Output the [X, Y] coordinate of the center of the cell containing the given text.  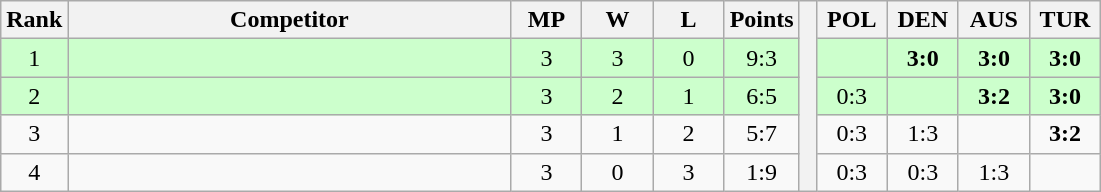
Points [762, 20]
Competitor [290, 20]
DEN [922, 20]
9:3 [762, 58]
L [688, 20]
Rank [34, 20]
5:7 [762, 134]
MP [546, 20]
6:5 [762, 96]
4 [34, 172]
1:9 [762, 172]
POL [852, 20]
W [618, 20]
TUR [1064, 20]
AUS [994, 20]
